Output the [x, y] coordinate of the center of the cell containing the given text.  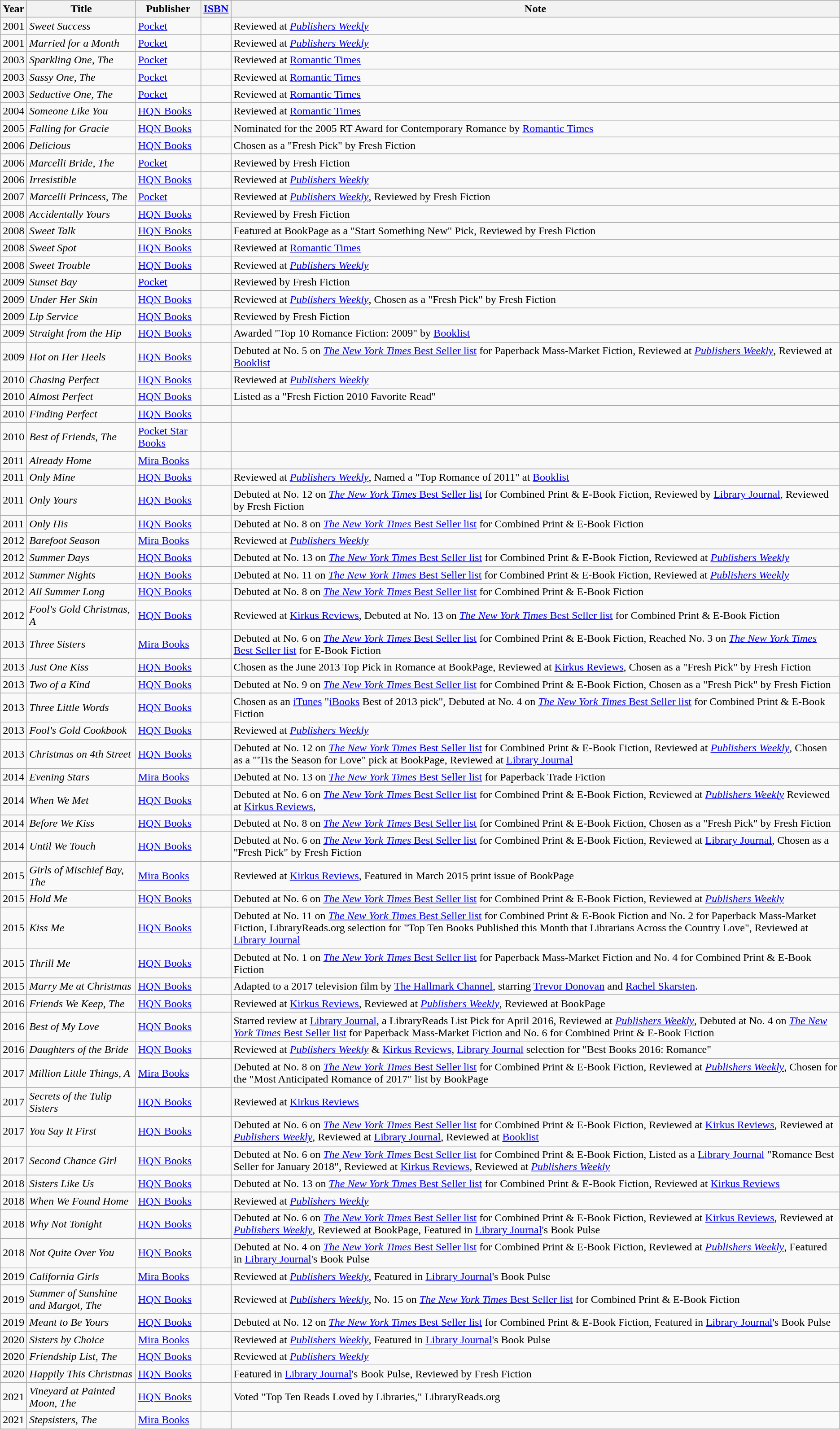
Pocket Star Books [168, 437]
All Summer Long [81, 592]
Lip Service [81, 316]
Happily This Christmas [81, 1374]
Adapted to a 2017 television film by The Hallmark Channel, starring Trevor Donovan and Rachel Skarsten. [535, 986]
Seductive One, The [81, 94]
Only Mine [81, 477]
Awarded "Top 10 Romance Fiction: 2009" by Booklist [535, 333]
When We Met [81, 800]
Stepsisters, The [81, 1420]
Debuted at No. 6 on The New York Times Best Seller list for Combined Print & E-Book Fiction, Reviewed at Publishers Weekly [535, 899]
Featured at BookPage as a "Start Something New" Pick, Reviewed by Fresh Fiction [535, 231]
2004 [13, 111]
Only Yours [81, 500]
Friends We Keep, The [81, 1004]
Debuted at No. 12 on The New York Times Best Seller list for Combined Print & E-Book Fiction, Featured in Library Journal's Book Pulse [535, 1323]
Second Chance Girl [81, 1161]
2005 [13, 128]
Meant to Be Yours [81, 1323]
Debuted at No. 12 on The New York Times Best Seller list for Combined Print & E-Book Fiction, Reviewed by Library Journal, Reviewed by Fresh Fiction [535, 500]
Debuted at No. 13 on The New York Times Best Seller list for Paperback Trade Fiction [535, 777]
Debuted at No. 8 on The New York Times Best Seller list for Combined Print & E-Book Fiction, Chosen as a "Fresh Pick" by Fresh Fiction [535, 823]
Why Not Tonight [81, 1223]
Marcelli Princess, The [81, 197]
Irresistible [81, 180]
Only His [81, 524]
Sassy One, The [81, 77]
Featured in Library Journal's Book Pulse, Reviewed by Fresh Fiction [535, 1374]
Just One Kiss [81, 667]
Debuted at No. 9 on The New York Times Best Seller list for Combined Print & E-Book Fiction, Chosen as a "Fresh Pick" by Fresh Fiction [535, 684]
Voted "Top Ten Reads Loved by Libraries," LibraryReads.org [535, 1397]
Hot on Her Heels [81, 356]
Two of a Kind [81, 684]
Three Little Words [81, 707]
Best of Friends, The [81, 437]
Debuted at No. 13 on The New York Times Best Seller list for Combined Print & E-Book Fiction, Reviewed at Publishers Weekly [535, 558]
Sweet Trouble [81, 265]
California Girls [81, 1276]
Christmas on 4th Street [81, 754]
Not Quite Over You [81, 1253]
Sunset Bay [81, 282]
Falling for Gracie [81, 128]
Secrets of the Tulip Sisters [81, 1102]
Publisher [168, 9]
Three Sisters [81, 644]
Note [535, 9]
Kiss Me [81, 928]
Vineyard at Painted Moon, The [81, 1397]
Under Her Skin [81, 299]
Debuted at No. 1 on The New York Times Best Seller list for Paperback Mass-Market Fiction and No. 4 for Combined Print & E-Book Fiction [535, 963]
Barefoot Season [81, 541]
Evening Stars [81, 777]
Accidentally Yours [81, 214]
Sweet Talk [81, 231]
Delicious [81, 145]
Chosen as an iTunes "iBooks Best of 2013 pick", Debuted at No. 4 on The New York Times Best Seller list for Combined Print & E-Book Fiction [535, 707]
Reviewed at Kirkus Reviews [535, 1102]
Reviewed at Publishers Weekly & Kirkus Reviews, Library Journal selection for "Best Books 2016: Romance" [535, 1050]
Daughters of the Bride [81, 1050]
Year [13, 9]
Chosen as the June 2013 Top Pick in Romance at BookPage, Reviewed at Kirkus Reviews, Chosen as a "Fresh Pick" by Fresh Fiction [535, 667]
Already Home [81, 460]
Fool's Gold Christmas, A [81, 615]
Sweet Success [81, 26]
Sparkling One, The [81, 60]
Almost Perfect [81, 397]
Summer Days [81, 558]
Debuted at No. 5 on The New York Times Best Seller list for Paperback Mass-Market Fiction, Reviewed at Publishers Weekly, Reviewed at Booklist [535, 356]
Someone Like You [81, 111]
ISBN [216, 9]
You Say It First [81, 1131]
Marry Me at Christmas [81, 986]
When We Found Home [81, 1201]
Title [81, 9]
Sisters by Choice [81, 1340]
Married for a Month [81, 43]
Girls of Mischief Bay, The [81, 875]
Thrill Me [81, 963]
Until We Touch [81, 846]
Reviewed at Publishers Weekly, No. 15 on The New York Times Best Seller list for Combined Print & E-Book Fiction [535, 1300]
Listed as a "Fresh Fiction 2010 Favorite Read" [535, 397]
Reviewed at Publishers Weekly, Chosen as a "Fresh Pick" by Fresh Fiction [535, 299]
Straight from the Hip [81, 333]
Fool's Gold Cookbook [81, 731]
Best of My Love [81, 1027]
Hold Me [81, 899]
Sweet Spot [81, 248]
Reviewed at Kirkus Reviews, Reviewed at Publishers Weekly, Reviewed at BookPage [535, 1004]
Summer Nights [81, 575]
Nominated for the 2005 RT Award for Contemporary Romance by Romantic Times [535, 128]
Friendship List, The [81, 1357]
Debuted at No. 11 on The New York Times Best Seller list for Combined Print & E-Book Fiction, Reviewed at Publishers Weekly [535, 575]
2007 [13, 197]
Before We Kiss [81, 823]
Million Little Things, A [81, 1073]
Chosen as a "Fresh Pick" by Fresh Fiction [535, 145]
Reviewed at Kirkus Reviews, Featured in March 2015 print issue of BookPage [535, 875]
Reviewed at Kirkus Reviews, Debuted at No. 13 on The New York Times Best Seller list for Combined Print & E-Book Fiction [535, 615]
Summer of Sunshine and Margot, The [81, 1300]
Debuted at No. 13 on The New York Times Best Seller list for Combined Print & E-Book Fiction, Reviewed at Kirkus Reviews [535, 1184]
Sisters Like Us [81, 1184]
Reviewed at Publishers Weekly, Named a "Top Romance of 2011" at Booklist [535, 477]
Marcelli Bride, The [81, 162]
Chasing Perfect [81, 380]
Reviewed at Publishers Weekly, Reviewed by Fresh Fiction [535, 197]
Finding Perfect [81, 414]
